For the text-containing cell, return its midpoint in (x, y) coordinate format. 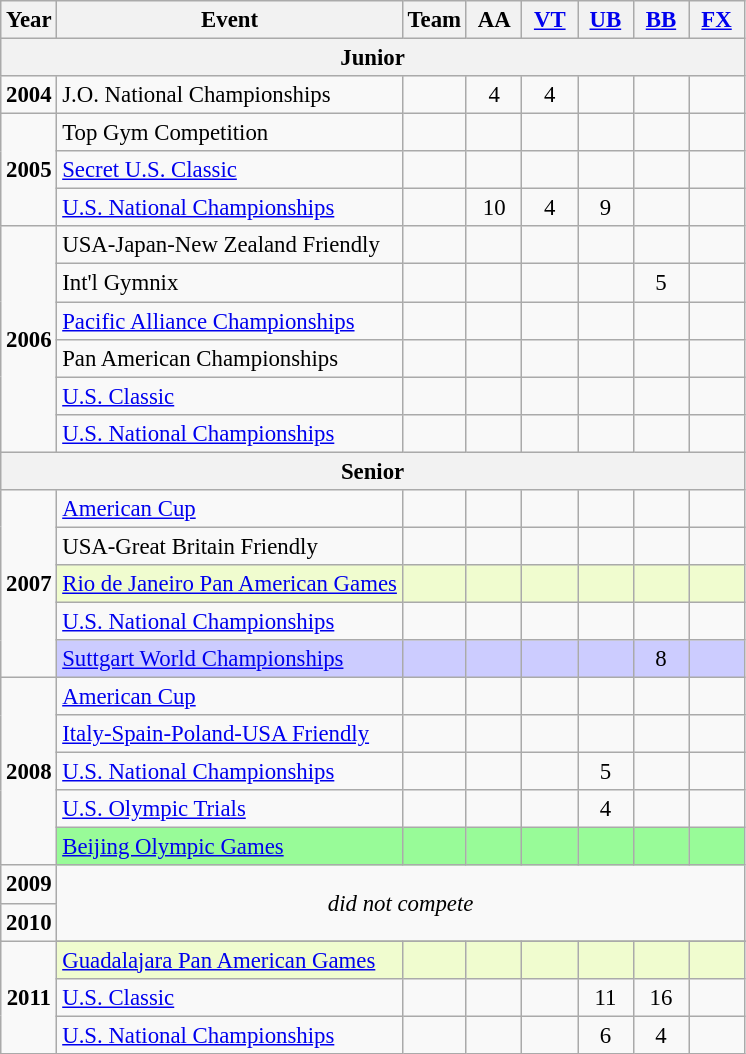
USA-Japan-New Zealand Friendly (230, 245)
2007 (29, 584)
2008 (29, 772)
2011 (29, 998)
AA (494, 20)
Suttgart World Championships (230, 659)
VT (550, 20)
Int'l Gymnix (230, 283)
BB (661, 20)
2005 (29, 170)
Rio de Janeiro Pan American Games (230, 584)
FX (717, 20)
Junior (373, 58)
2009 (29, 885)
did not compete (400, 904)
Year (29, 20)
Pacific Alliance Championships (230, 321)
Team (434, 20)
Beijing Olympic Games (230, 847)
USA-Great Britain Friendly (230, 546)
2004 (29, 95)
Pan American Championships (230, 358)
UB (606, 20)
10 (494, 208)
U.S. Olympic Trials (230, 809)
Event (230, 20)
16 (661, 997)
Senior (373, 471)
8 (661, 659)
J.O. National Championships (230, 95)
Italy-Spain-Poland-USA Friendly (230, 734)
2010 (29, 922)
9 (606, 208)
Guadalajara Pan American Games (230, 960)
6 (606, 1035)
2006 (29, 339)
11 (606, 997)
Secret U.S. Classic (230, 170)
Top Gym Competition (230, 133)
